Locate the cell with the specified text and output its [x, y] center coordinate. 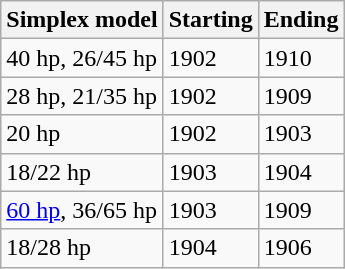
40 hp, 26/45 hp [82, 58]
Ending [301, 20]
28 hp, 21/35 hp [82, 96]
20 hp [82, 134]
18/22 hp [82, 172]
1906 [301, 248]
18/28 hp [82, 248]
Starting [210, 20]
Simplex model [82, 20]
60 hp, 36/65 hp [82, 210]
1910 [301, 58]
